For the text-containing cell, return its midpoint in (X, Y) coordinate format. 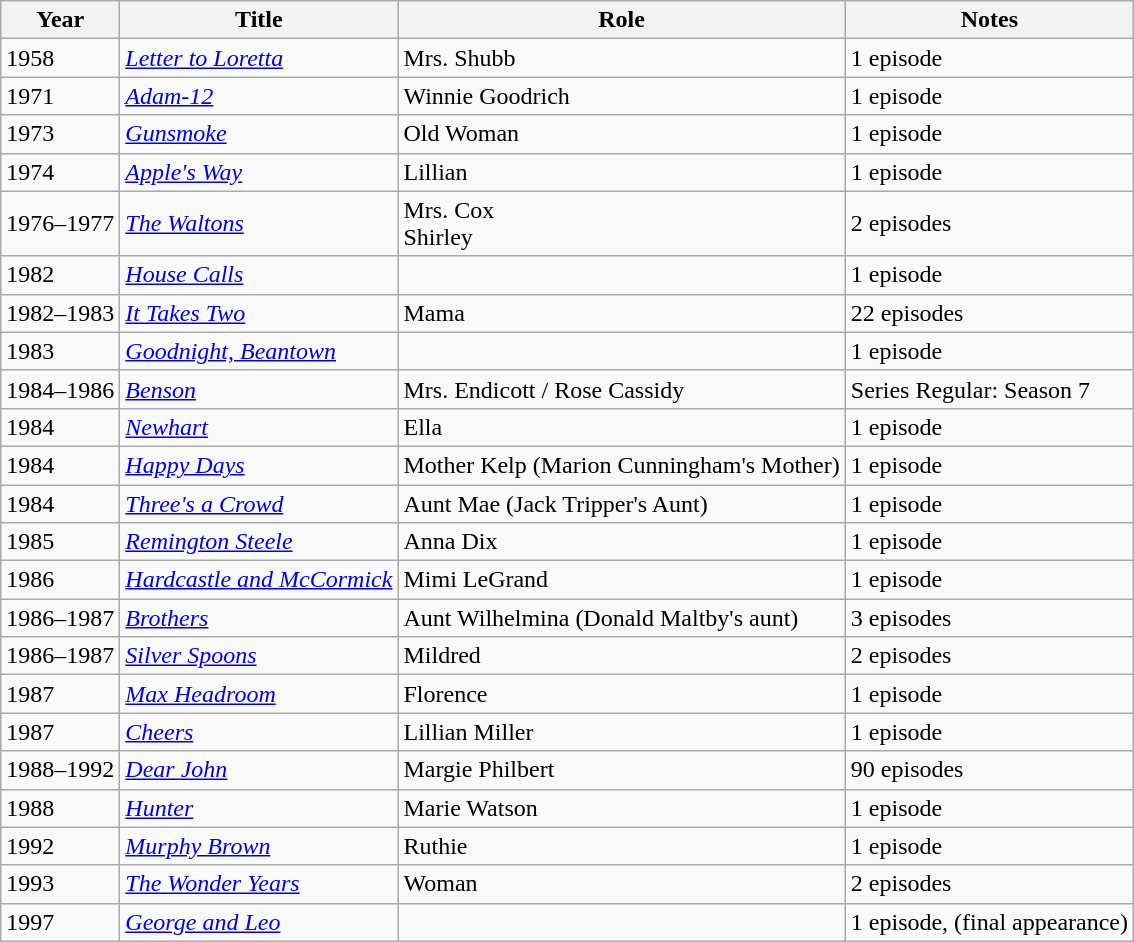
Aunt Wilhelmina (Donald Maltby's aunt) (622, 618)
Dear John (259, 770)
Lillian Miller (622, 732)
1984–1986 (60, 389)
Year (60, 20)
Role (622, 20)
Mrs. Endicott / Rose Cassidy (622, 389)
Benson (259, 389)
Ella (622, 427)
Hardcastle and McCormick (259, 580)
Mama (622, 313)
Cheers (259, 732)
Newhart (259, 427)
It Takes Two (259, 313)
Lillian (622, 172)
Margie Philbert (622, 770)
1 episode, (final appearance) (989, 922)
Hunter (259, 808)
1988 (60, 808)
Woman (622, 884)
Mother Kelp (Marion Cunningham's Mother) (622, 465)
90 episodes (989, 770)
Remington Steele (259, 542)
Notes (989, 20)
3 episodes (989, 618)
Old Woman (622, 134)
Florence (622, 694)
22 episodes (989, 313)
1974 (60, 172)
House Calls (259, 275)
Mildred (622, 656)
1982–1983 (60, 313)
1983 (60, 351)
1985 (60, 542)
Max Headroom (259, 694)
1958 (60, 58)
1976–1977 (60, 224)
Anna Dix (622, 542)
1993 (60, 884)
Title (259, 20)
Marie Watson (622, 808)
Winnie Goodrich (622, 96)
Adam-12 (259, 96)
1986 (60, 580)
Murphy Brown (259, 846)
Happy Days (259, 465)
Aunt Mae (Jack Tripper's Aunt) (622, 503)
Goodnight, Beantown (259, 351)
Silver Spoons (259, 656)
Mimi LeGrand (622, 580)
Mrs. CoxShirley (622, 224)
1971 (60, 96)
1973 (60, 134)
Mrs. Shubb (622, 58)
1992 (60, 846)
Ruthie (622, 846)
1997 (60, 922)
1982 (60, 275)
The Wonder Years (259, 884)
George and Leo (259, 922)
The Waltons (259, 224)
Brothers (259, 618)
Three's a Crowd (259, 503)
Apple's Way (259, 172)
Series Regular: Season 7 (989, 389)
Gunsmoke (259, 134)
Letter to Loretta (259, 58)
1988–1992 (60, 770)
